Identify which cell holds the provided text, then report its [x, y] central coordinate. 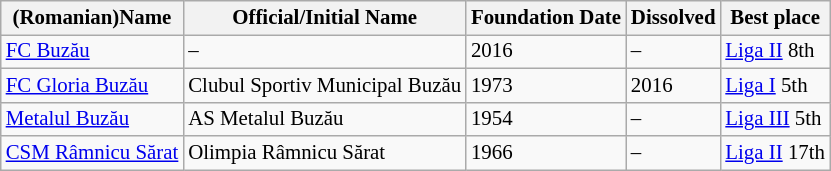
Official/Initial Name [324, 18]
FC Buzău [92, 51]
Liga II 8th [775, 51]
(Romanian)Name [92, 18]
1966 [546, 153]
Olimpia Râmnicu Sărat [324, 153]
1954 [546, 119]
Foundation Date [546, 18]
CSM Râmnicu Sărat [92, 153]
Liga III 5th [775, 119]
Metalul Buzău [92, 119]
Best place [775, 18]
Liga II 17th [775, 153]
1973 [546, 85]
Dissolved [673, 18]
FC Gloria Buzău [92, 85]
Clubul Sportiv Municipal Buzău [324, 85]
AS Metalul Buzău [324, 119]
Liga I 5th [775, 85]
